Extract the (x, y) coordinate from the center of the cell holding the provided text.  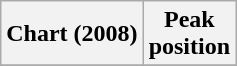
Peakposition (189, 34)
Chart (2008) (72, 34)
